Determine the [X, Y] coordinate at the center of the cell enclosing the given text.  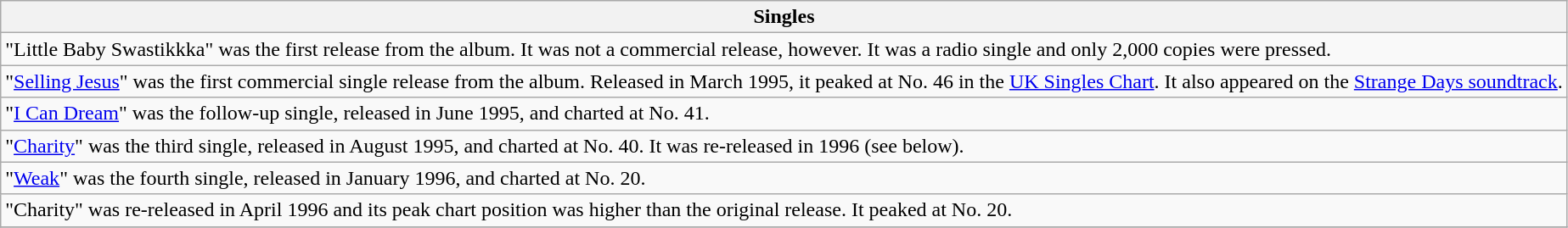
"Charity" was the third single, released in August 1995, and charted at No. 40. It was re-released in 1996 (see below). [784, 146]
"I Can Dream" was the follow-up single, released in June 1995, and charted at No. 41. [784, 114]
Singles [784, 17]
"Weak" was the fourth single, released in January 1996, and charted at No. 20. [784, 178]
"Charity" was re-released in April 1996 and its peak chart position was higher than the original release. It peaked at No. 20. [784, 210]
